Extract the [x, y] coordinate from the center of the cell holding the provided text.  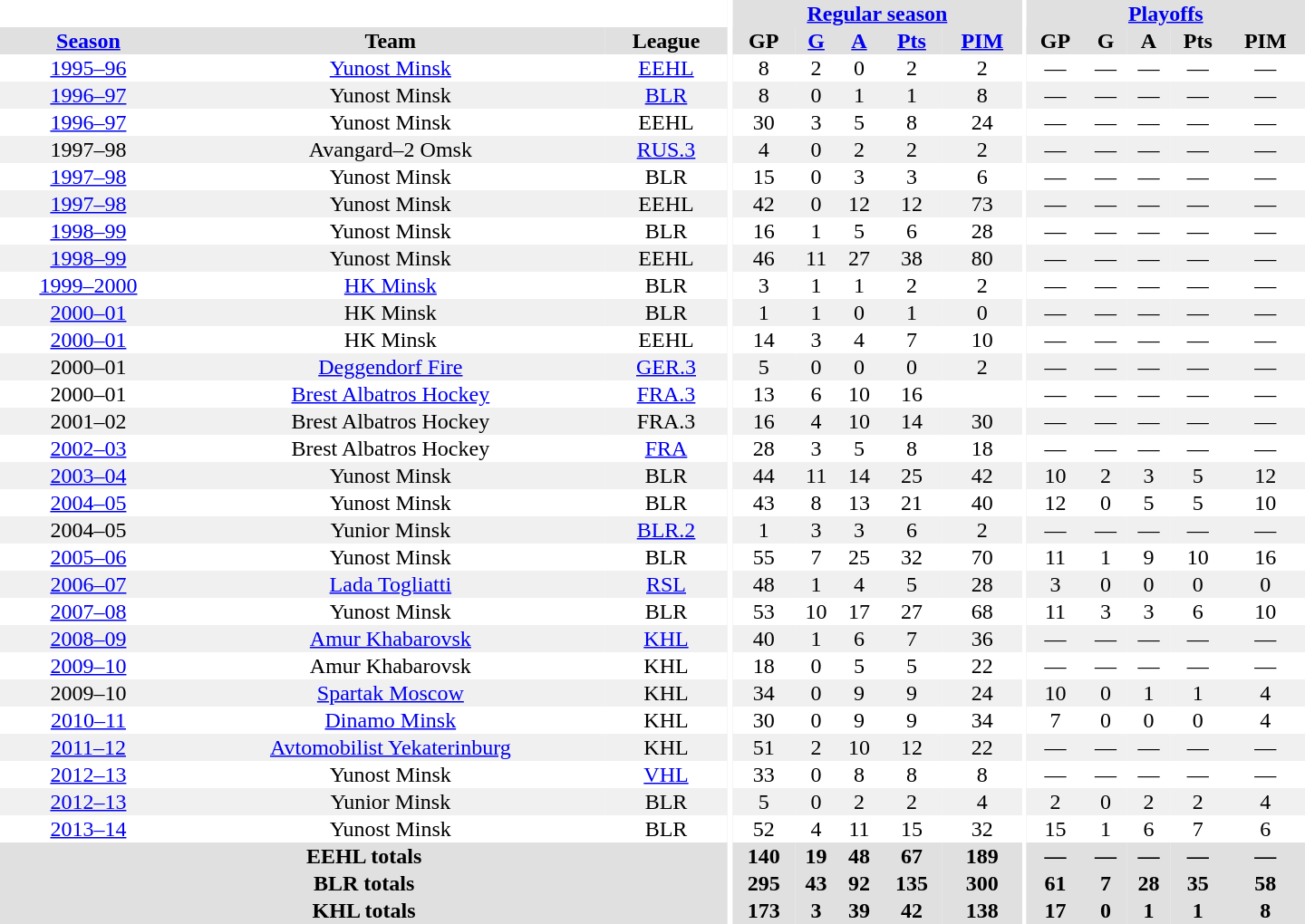
BLR totals [364, 883]
52 [763, 829]
Regular season [877, 14]
53 [763, 611]
Avtomobilist Yekaterinburg [391, 747]
138 [982, 910]
1995–96 [89, 68]
GER.3 [666, 367]
300 [982, 883]
68 [982, 611]
70 [982, 557]
2010–11 [89, 720]
58 [1265, 883]
140 [763, 856]
67 [912, 856]
19 [816, 856]
EEHL totals [364, 856]
2001–02 [89, 421]
21 [912, 503]
BLR.2 [666, 530]
Spartak Moscow [391, 693]
Playoffs [1165, 14]
61 [1056, 883]
Lada Togliatti [391, 584]
2005–06 [89, 557]
73 [982, 204]
135 [912, 883]
189 [982, 856]
46 [763, 258]
Dinamo Minsk [391, 720]
Deggendorf Fire [391, 367]
173 [763, 910]
2006–07 [89, 584]
League [666, 41]
Season [89, 41]
2002–03 [89, 448]
55 [763, 557]
KHL totals [364, 910]
RSL [666, 584]
2003–04 [89, 476]
Avangard–2 Omsk [391, 149]
2008–09 [89, 639]
2013–14 [89, 829]
51 [763, 747]
2007–08 [89, 611]
2011–12 [89, 747]
295 [763, 883]
36 [982, 639]
38 [912, 258]
33 [763, 775]
Team [391, 41]
35 [1198, 883]
RUS.3 [666, 149]
92 [859, 883]
44 [763, 476]
FRA [666, 448]
1999–2000 [89, 285]
VHL [666, 775]
39 [859, 910]
80 [982, 258]
